Provide the [x, y] coordinate of the cell's center where the given text is located.  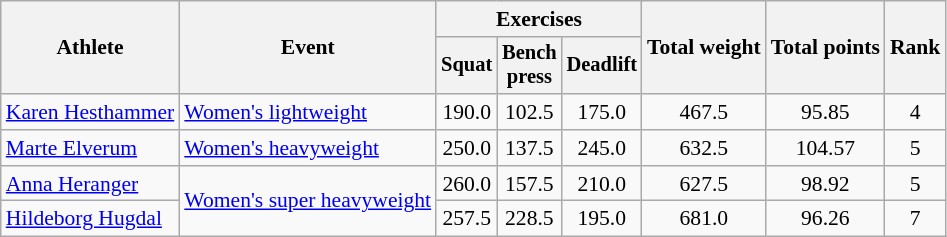
137.5 [529, 148]
Hildeborg Hugdal [90, 219]
Marte Elverum [90, 148]
98.92 [826, 184]
Karen Hesthammer [90, 112]
4 [916, 112]
175.0 [602, 112]
245.0 [602, 148]
96.26 [826, 219]
627.5 [704, 184]
104.57 [826, 148]
Exercises [539, 19]
Event [308, 48]
Deadlift [602, 66]
Benchpress [529, 66]
Rank [916, 48]
260.0 [466, 184]
Women's lightweight [308, 112]
7 [916, 219]
190.0 [466, 112]
681.0 [704, 219]
228.5 [529, 219]
Squat [466, 66]
157.5 [529, 184]
Women's heavyweight [308, 148]
Total weight [704, 48]
195.0 [602, 219]
257.5 [466, 219]
210.0 [602, 184]
Total points [826, 48]
95.85 [826, 112]
250.0 [466, 148]
Athlete [90, 48]
Anna Heranger [90, 184]
632.5 [704, 148]
Women's super heavyweight [308, 202]
467.5 [704, 112]
102.5 [529, 112]
